For the text-containing cell, return its midpoint in [X, Y] coordinate format. 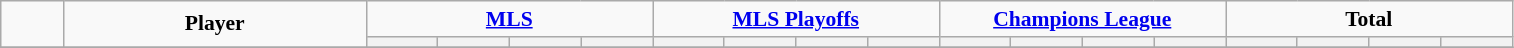
MLS Playoffs [795, 19]
Player [214, 24]
MLS [509, 19]
Champions League [1082, 19]
Total [1369, 19]
